From the cell containing the given text, extract its center point as [X, Y] coordinate. 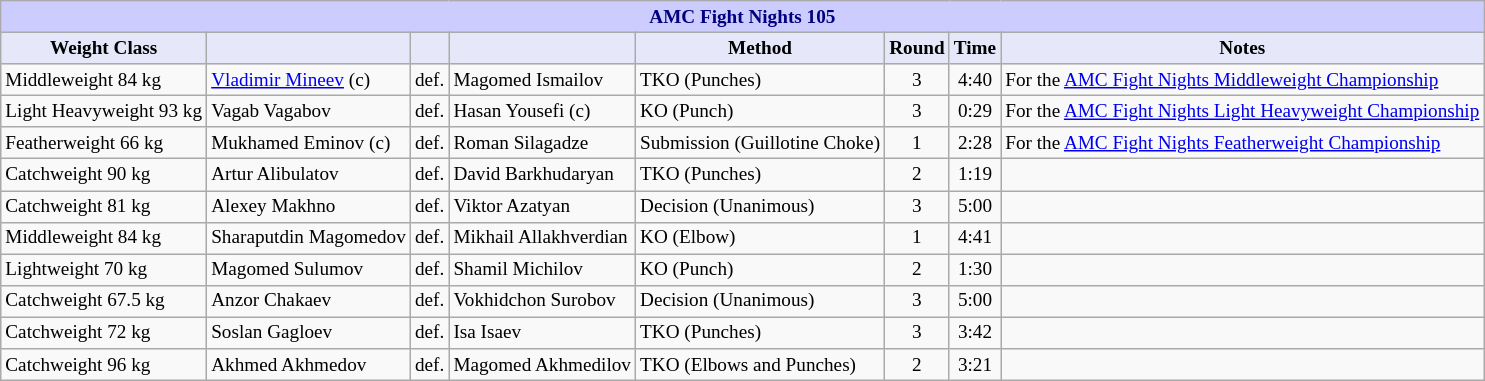
TKO (Elbows and Punches) [760, 365]
Magomed Akhmedilov [542, 365]
Method [760, 48]
Vokhidchon Surobov [542, 301]
David Barkhudaryan [542, 175]
0:29 [974, 111]
AMC Fight Nights 105 [742, 17]
Sharaputdin Magomedov [309, 238]
Catchweight 96 kg [104, 365]
1:19 [974, 175]
Featherweight 66 kg [104, 143]
KO (Elbow) [760, 238]
Round [918, 48]
Viktor Azatyan [542, 206]
Hasan Yousefi (c) [542, 111]
Vladimir Mineev (c) [309, 80]
4:40 [974, 80]
Shamil Michilov [542, 270]
Magomed Ismailov [542, 80]
Catchweight 72 kg [104, 333]
Magomed Sulumov [309, 270]
Submission (Guillotine Choke) [760, 143]
Notes [1242, 48]
Isa Isaev [542, 333]
Vagab Vagabov [309, 111]
Weight Class [104, 48]
Akhmed Akhmedov [309, 365]
Catchweight 90 kg [104, 175]
Roman Silagadze [542, 143]
Catchweight 67.5 kg [104, 301]
2:28 [974, 143]
3:21 [974, 365]
Time [974, 48]
Catchweight 81 kg [104, 206]
Mikhail Allakhverdian [542, 238]
For the AMC Fight Nights Featherweight Championship [1242, 143]
Artur Alibulatov [309, 175]
Lightweight 70 kg [104, 270]
For the AMC Fight Nights Light Heavyweight Championship [1242, 111]
Light Heavyweight 93 kg [104, 111]
1:30 [974, 270]
Alexey Makhno [309, 206]
3:42 [974, 333]
For the AMC Fight Nights Middleweight Championship [1242, 80]
Mukhamed Eminov (c) [309, 143]
Soslan Gagloev [309, 333]
4:41 [974, 238]
Anzor Chakaev [309, 301]
